Detect which cell encompasses the target text, then output its [x, y] center coordinate. 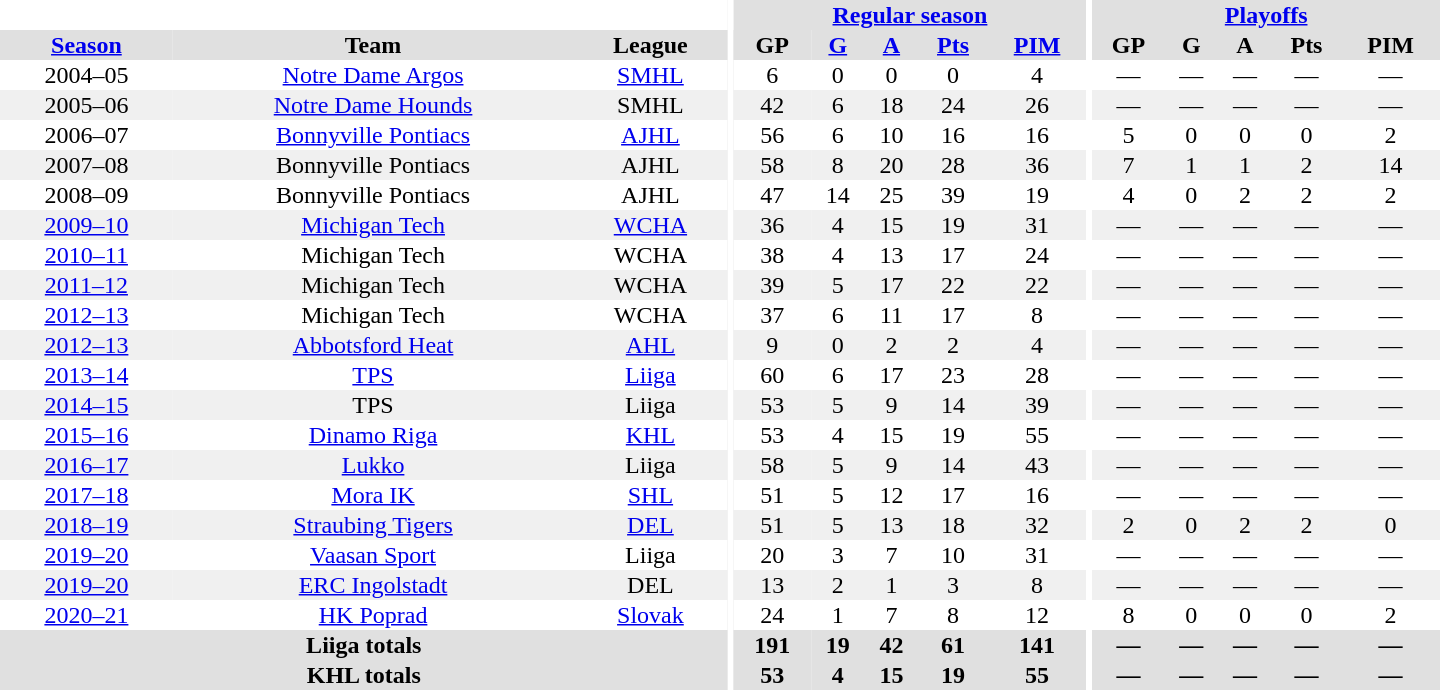
Abbotsford Heat [373, 345]
2018–19 [86, 525]
56 [772, 135]
2014–15 [86, 405]
2015–16 [86, 435]
Mora IK [373, 495]
11 [892, 315]
Straubing Tigers [373, 525]
Lukko [373, 465]
60 [772, 375]
HK Poprad [373, 615]
ERC Ingolstadt [373, 585]
Notre Dame Argos [373, 75]
141 [1038, 645]
Dinamo Riga [373, 435]
61 [952, 645]
Liiga totals [364, 645]
KHL [650, 435]
Playoffs [1266, 15]
2016–17 [86, 465]
SHL [650, 495]
26 [1038, 105]
32 [1038, 525]
2004–05 [86, 75]
Slovak [650, 615]
Regular season [910, 15]
Vaasan Sport [373, 555]
47 [772, 195]
191 [772, 645]
2008–09 [86, 195]
2007–08 [86, 165]
2006–07 [86, 135]
Season [86, 45]
Notre Dame Hounds [373, 105]
KHL totals [364, 675]
AHL [650, 345]
38 [772, 255]
25 [892, 195]
2011–12 [86, 285]
2017–18 [86, 495]
23 [952, 375]
2010–11 [86, 255]
43 [1038, 465]
Team [373, 45]
2005–06 [86, 105]
37 [772, 315]
League [650, 45]
2020–21 [86, 615]
2009–10 [86, 225]
2013–14 [86, 375]
